Identify which cell holds the provided text, then report its (x, y) central coordinate. 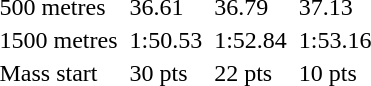
1:50.53 (166, 40)
1:52.84 (251, 40)
